Search for the cell housing the specified text and yield its (x, y) center coordinate. 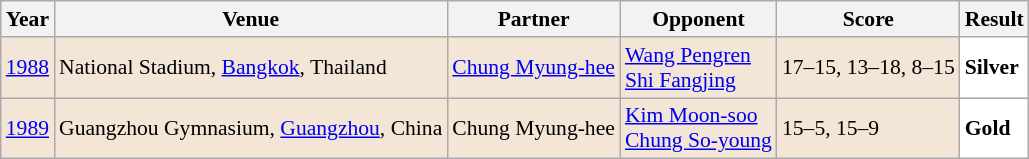
Kim Moon-soo Chung So-young (698, 128)
Result (994, 19)
1988 (28, 68)
Silver (994, 68)
17–15, 13–18, 8–15 (868, 68)
National Stadium, Bangkok, Thailand (250, 68)
Partner (534, 19)
15–5, 15–9 (868, 128)
Opponent (698, 19)
Gold (994, 128)
Year (28, 19)
Guangzhou Gymnasium, Guangzhou, China (250, 128)
Score (868, 19)
1989 (28, 128)
Venue (250, 19)
Wang Pengren Shi Fangjing (698, 68)
